Capture the cell that displays the provided text and extract its (X, Y) central coordinate. 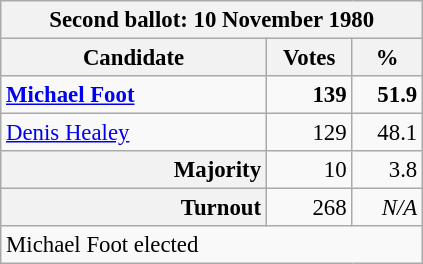
% (388, 58)
51.9 (388, 95)
129 (309, 133)
3.8 (388, 170)
Majority (134, 170)
Michael Foot (134, 95)
48.1 (388, 133)
10 (309, 170)
139 (309, 95)
N/A (388, 208)
Candidate (134, 58)
268 (309, 208)
Denis Healey (134, 133)
Michael Foot elected (212, 245)
Second ballot: 10 November 1980 (212, 20)
Votes (309, 58)
Turnout (134, 208)
